Pinpoint the cell where the given text exists, returning its [X, Y] midpoint coordinate. 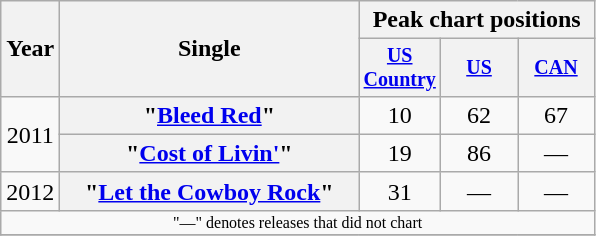
86 [480, 153]
67 [556, 115]
31 [400, 191]
Year [30, 49]
"Let the Cowboy Rock" [210, 191]
Single [210, 49]
2012 [30, 191]
US Country [400, 68]
10 [400, 115]
"—" denotes releases that did not chart [298, 222]
Peak chart positions [477, 20]
US [480, 68]
CAN [556, 68]
19 [400, 153]
2011 [30, 134]
"Bleed Red" [210, 115]
"Cost of Livin'" [210, 153]
62 [480, 115]
